Search for the cell housing the specified text and yield its (X, Y) center coordinate. 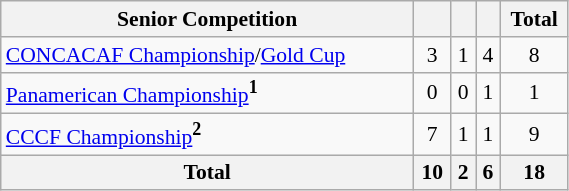
18 (534, 173)
8 (534, 55)
3 (432, 55)
CCCF Championship2 (208, 134)
9 (534, 134)
CONCACAF Championship/Gold Cup (208, 55)
7 (432, 134)
6 (488, 173)
2 (464, 173)
Panamerican Championship1 (208, 92)
4 (488, 55)
10 (432, 173)
Senior Competition (208, 19)
